From the cell containing the given text, extract its center point as [X, Y] coordinate. 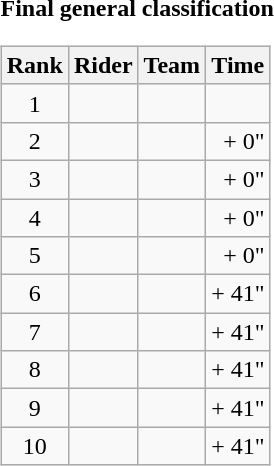
10 [34, 446]
6 [34, 294]
5 [34, 256]
Time [238, 65]
1 [34, 103]
3 [34, 179]
4 [34, 217]
9 [34, 408]
8 [34, 370]
Rider [103, 65]
7 [34, 332]
2 [34, 141]
Rank [34, 65]
Team [172, 65]
